Output the [x, y] coordinate of the center of the cell containing the given text.  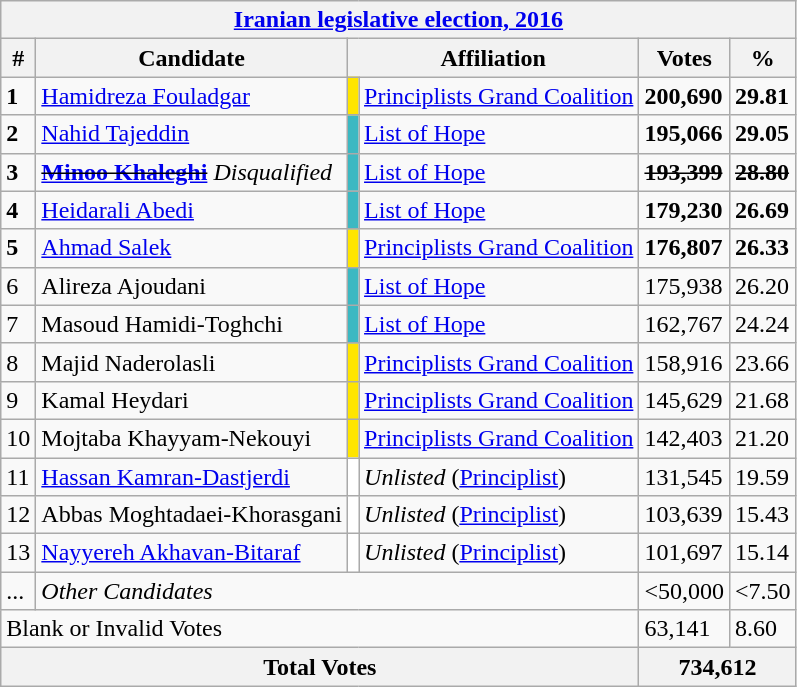
176,807 [684, 248]
10 [18, 438]
Minoo Khaleghi Disqualified [192, 172]
Kamal Heydari [192, 400]
6 [18, 286]
24.24 [764, 324]
7 [18, 324]
Iranian legislative election, 2016 [398, 20]
29.05 [764, 134]
2 [18, 134]
% [764, 58]
... [18, 591]
Masoud Hamidi-Toghchi [192, 324]
145,629 [684, 400]
158,916 [684, 362]
11 [18, 477]
162,767 [684, 324]
734,612 [718, 667]
<7.50 [764, 591]
15.14 [764, 553]
Nahid Tajeddin [192, 134]
200,690 [684, 96]
Heidarali Abedi [192, 210]
Candidate [192, 58]
# [18, 58]
Mojtaba Khayyam-Nekouyi [192, 438]
Affiliation [492, 58]
21.68 [764, 400]
26.33 [764, 248]
131,545 [684, 477]
142,403 [684, 438]
<50,000 [684, 591]
9 [18, 400]
Alireza Ajoudani [192, 286]
179,230 [684, 210]
1 [18, 96]
175,938 [684, 286]
Total Votes [320, 667]
23.66 [764, 362]
63,141 [684, 629]
Majid Naderolasli [192, 362]
Abbas Moghtadaei-Khorasgani [192, 515]
Ahmad Salek [192, 248]
8.60 [764, 629]
Blank or Invalid Votes [320, 629]
12 [18, 515]
19.59 [764, 477]
195,066 [684, 134]
28.80 [764, 172]
15.43 [764, 515]
29.81 [764, 96]
Other Candidates [338, 591]
Hassan Kamran-Dastjerdi [192, 477]
21.20 [764, 438]
26.69 [764, 210]
4 [18, 210]
Hamidreza Fouladgar [192, 96]
Votes [684, 58]
3 [18, 172]
8 [18, 362]
26.20 [764, 286]
5 [18, 248]
13 [18, 553]
101,697 [684, 553]
Nayyereh Akhavan-Bitaraf [192, 553]
103,639 [684, 515]
193,399 [684, 172]
